Pinpoint the cell where the given text exists, returning its [x, y] midpoint coordinate. 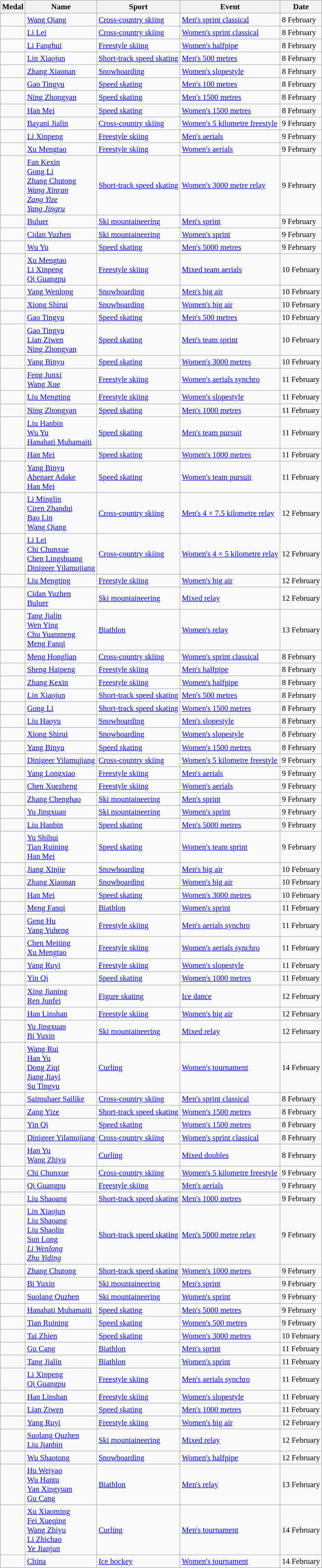
Women's 4 × 5 kilometre relay [230, 554]
Name [61, 7]
Ice dance [230, 996]
Meng Fanqi [61, 908]
Yang BinyuAhenaer AdakeHan Mei [61, 477]
Zhang Kexin [61, 683]
Chen MeitingXu Mengtao [61, 948]
Event [230, 7]
Li Fanghui [61, 46]
Women's team pursuit [230, 477]
Tian Ruining [61, 1323]
Han YuWang Zhiyu [61, 1155]
Wu Yu [61, 247]
Buluer [61, 222]
Gao TingyuLian ZiwenNing Zhongyan [61, 340]
Wang RuiHan YuDong ZiqiJiang JiayiSu Tingyu [61, 1067]
Men's relay [230, 1484]
Mixed team aerials [230, 269]
Men's tournament [230, 1530]
Chen Xuezheng [61, 786]
Jiang Xinjie [61, 869]
Hanahati Muhamaiti [61, 1310]
Yang Wenlong [61, 292]
Li Lei [61, 33]
Suolang Quzhen [61, 1297]
Wu Shaotong [61, 1458]
Men's 4 × 7.5 kilometre relay [230, 513]
Chi Chunxue [61, 1173]
Meng Honglian [61, 657]
Zang Yize [61, 1112]
Gong Li [61, 708]
Men's halfpipe [230, 670]
Sport [138, 7]
Cidan Yuzhen [61, 234]
Xu XiaomingFei XueqingWang ZhiyuLi ZhichaoYe Jianjun [61, 1530]
Liu Shaoang [61, 1199]
Women's 500 metres [230, 1323]
Sheng Haipeng [61, 670]
Hu WeiyaoWu HantuYan XingyuanGu Cang [61, 1484]
China [61, 1561]
Bi Yuxin [61, 1284]
Men's team pursuit [230, 433]
Liu Hanbin [61, 825]
Mixed doubles [230, 1155]
Women's 3000 metre relay [230, 185]
Liu Haoyu [61, 722]
Qi Guangpu [61, 1186]
Women's team sprint [230, 847]
Fan KexinGong LiZhang ChutongWang XinranZang YizeYang Jingru [61, 185]
Tang JialinWen YingChu YuanmengMeng Fanqi [61, 630]
Gu Cang [61, 1348]
Tai Zhien [61, 1336]
Li LeiChi ChunxueChen LingshuangDinigeer Yilamujiang [61, 554]
Xu Mengtao [61, 149]
Feng JunxiWang Xue [61, 380]
Medal [13, 7]
Men's slopestyle [230, 722]
Li XinpengQi Guangpu [61, 1379]
Cidan YuzhenBuluer [61, 598]
Women's relay [230, 630]
Men's 100 metres [230, 84]
Men's team sprint [230, 340]
Li Xinpeng [61, 136]
Lian Ziwen [61, 1410]
Date [301, 7]
Zhang Chutong [61, 1271]
Lin XiaojunLiu ShaoangLiu ShaolinSun LongLi WenlongZhu Yiding [61, 1235]
Yang Longxiao [61, 773]
Zhang Chenghao [61, 799]
Yu Jingxuan [61, 812]
Yu JingxuanBi Yuxin [61, 1031]
Saimuhaer Sailike [61, 1099]
Men's 5000 metre relay [230, 1235]
Suolang QuzhenLiu Jianbin [61, 1440]
Bayani Jialin [61, 123]
Xing JianingRen Junfei [61, 996]
Yu ShihuiTian RuiningHan Mei [61, 847]
Ice hockey [138, 1561]
Xu MengtaoLi XinpengQi Guangpu [61, 269]
Men's 1500 metres [230, 97]
Geng HuYang Yuheng [61, 926]
Wang Qiang [61, 20]
Figure skating [138, 996]
Li MinglinCiren ZhanduiBao LinWang Qiang [61, 513]
Liu HanbinWu YuHanahati Muhamaiti [61, 433]
Tang Jialin [61, 1362]
